Find where the given text appears and provide that cell's center as [x, y] coordinate. 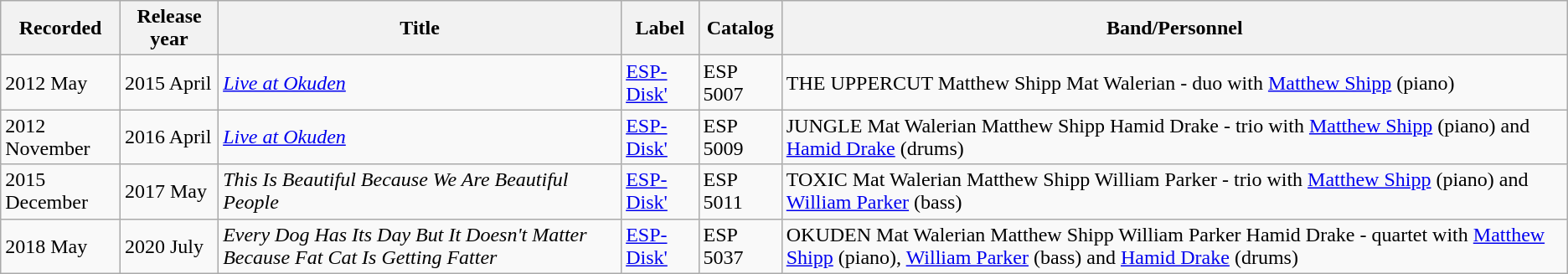
This Is Beautiful Because We Are Beautiful People [420, 191]
OKUDEN Mat Walerian Matthew Shipp William Parker Hamid Drake - quartet with Matthew Shipp (piano), William Parker (bass) and Hamid Drake (drums) [1174, 246]
TOXIC Mat Walerian Matthew Shipp William Parker - trio with Matthew Shipp (piano) and William Parker (bass) [1174, 191]
2012 November [60, 137]
ESP 5007 [740, 82]
ESP 5011 [740, 191]
Recorded [60, 28]
2012 May [60, 82]
ESP 5009 [740, 137]
Title [420, 28]
Label [660, 28]
ESP 5037 [740, 246]
Band/Personnel [1174, 28]
Catalog [740, 28]
2017 May [169, 191]
2020 July [169, 246]
2018 May [60, 246]
JUNGLE Mat Walerian Matthew Shipp Hamid Drake - trio with Matthew Shipp (piano) and Hamid Drake (drums) [1174, 137]
Release year [169, 28]
Every Dog Has Its Day But It Doesn't Matter Because Fat Cat Is Getting Fatter [420, 246]
THE UPPERCUT Matthew Shipp Mat Walerian - duo with Matthew Shipp (piano) [1174, 82]
2015 April [169, 82]
2016 April [169, 137]
2015 December [60, 191]
